Detect which cell encompasses the target text, then output its [X, Y] center coordinate. 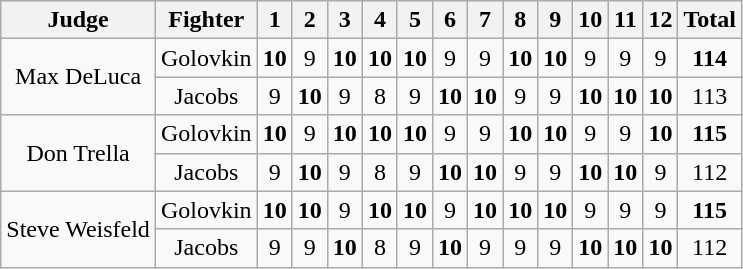
5 [414, 20]
11 [626, 20]
Max DeLuca [78, 77]
Total [710, 20]
7 [486, 20]
1 [274, 20]
114 [710, 58]
12 [660, 20]
Fighter [206, 20]
2 [310, 20]
4 [380, 20]
Don Trella [78, 153]
6 [450, 20]
113 [710, 96]
3 [344, 20]
Steve Weisfeld [78, 229]
Judge [78, 20]
